Detect which cell encompasses the target text, then output its [x, y] center coordinate. 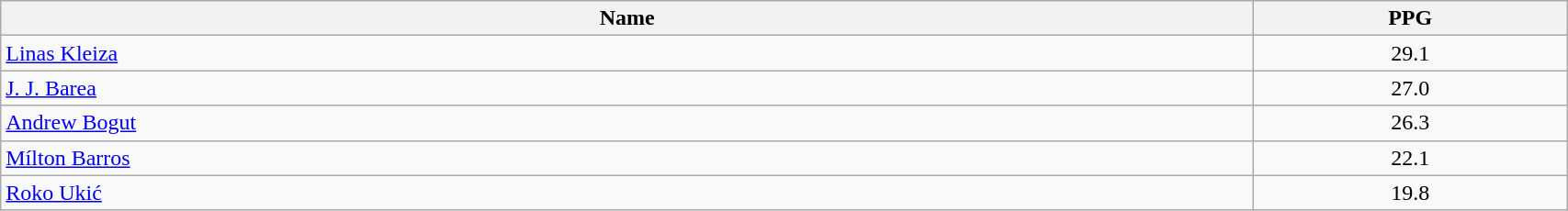
Name [627, 18]
Linas Kleiza [627, 53]
Roko Ukić [627, 193]
22.1 [1411, 158]
26.3 [1411, 123]
Andrew Bogut [627, 123]
PPG [1411, 18]
19.8 [1411, 193]
Mílton Barros [627, 158]
J. J. Barea [627, 88]
29.1 [1411, 53]
27.0 [1411, 88]
